For the text-containing cell, return its midpoint in [x, y] coordinate format. 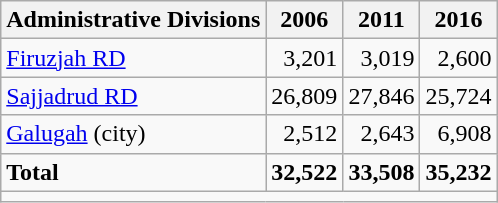
6,908 [458, 134]
2016 [458, 20]
3,019 [382, 58]
Galugah (city) [134, 134]
2006 [304, 20]
32,522 [304, 172]
2,600 [458, 58]
2011 [382, 20]
2,643 [382, 134]
Sajjadrud RD [134, 96]
Firuzjah RD [134, 58]
25,724 [458, 96]
26,809 [304, 96]
Total [134, 172]
35,232 [458, 172]
27,846 [382, 96]
Administrative Divisions [134, 20]
3,201 [304, 58]
2,512 [304, 134]
33,508 [382, 172]
